Extract the [X, Y] coordinate from the center of the cell holding the provided text.  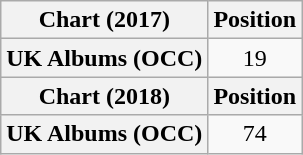
Chart (2017) [104, 20]
74 [255, 134]
Chart (2018) [104, 96]
19 [255, 58]
